Scan for the cell matching the given text and deliver its (X, Y) coordinate at center. 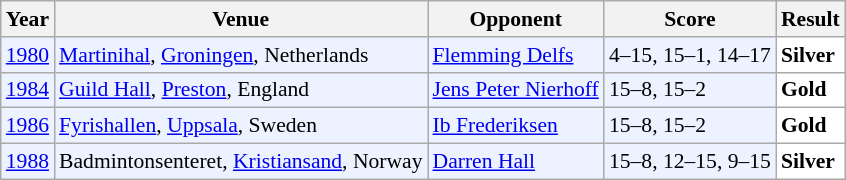
Fyrishallen, Uppsala, Sweden (240, 126)
Jens Peter Nierhoff (516, 90)
4–15, 15–1, 14–17 (690, 55)
Martinihal, Groningen, Netherlands (240, 55)
Opponent (516, 19)
1986 (28, 126)
1980 (28, 55)
15–8, 12–15, 9–15 (690, 162)
Year (28, 19)
Venue (240, 19)
Flemming Delfs (516, 55)
Result (810, 19)
Guild Hall, Preston, England (240, 90)
Ib Frederiksen (516, 126)
Score (690, 19)
1984 (28, 90)
Badmintonsenteret, Kristiansand, Norway (240, 162)
Darren Hall (516, 162)
1988 (28, 162)
